Return the [x, y] coordinate for the center point of the cell that contains the specified text.  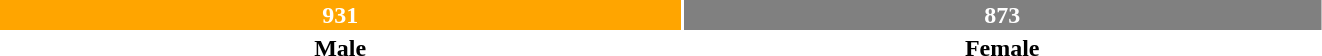
873 [1002, 15]
931 [340, 15]
